Return the [X, Y] coordinate for the center point of the cell that contains the specified text.  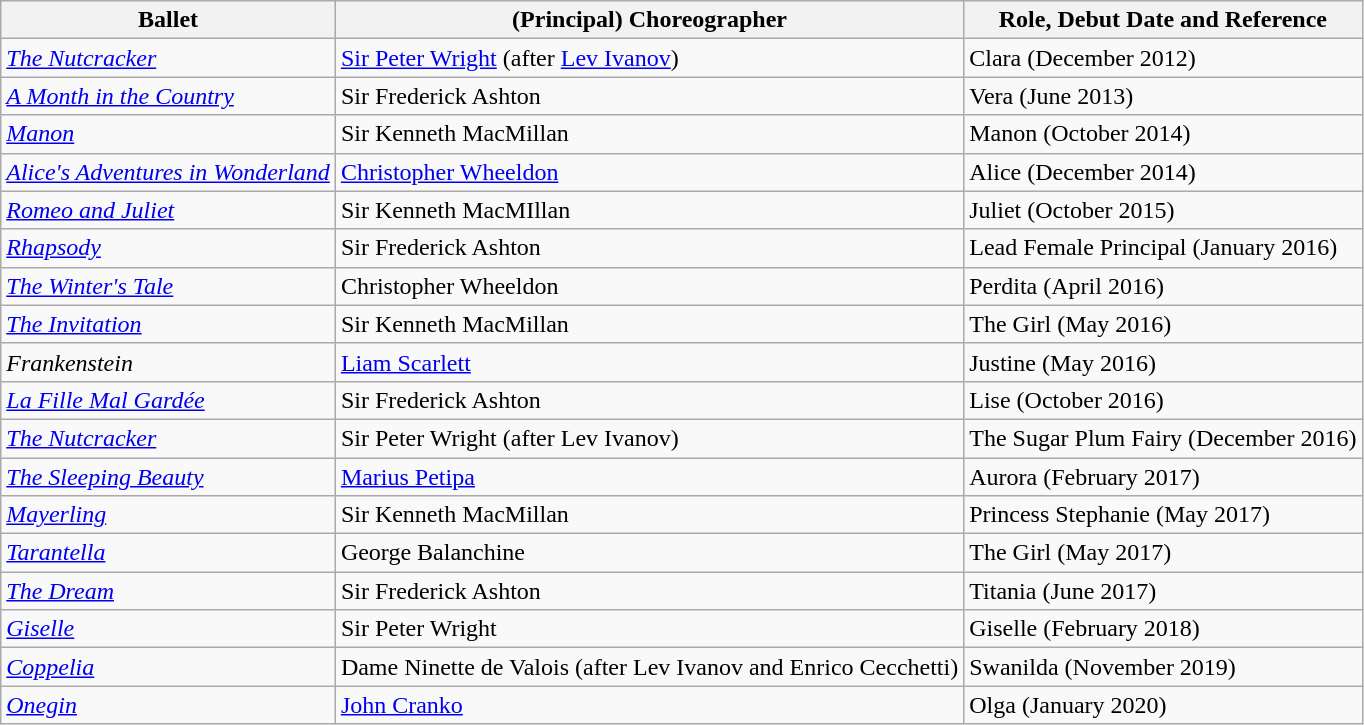
Giselle [168, 629]
The Girl (May 2016) [1163, 324]
Giselle (February 2018) [1163, 629]
The Sugar Plum Fairy (December 2016) [1163, 438]
Onegin [168, 705]
George Balanchine [649, 553]
Liam Scarlett [649, 362]
Clara (December 2012) [1163, 58]
Coppelia [168, 667]
Role, Debut Date and Reference [1163, 20]
Lise (October 2016) [1163, 400]
Alice's Adventures in Wonderland [168, 172]
Lead Female Principal (January 2016) [1163, 248]
Justine (May 2016) [1163, 362]
Tarantella [168, 553]
Mayerling [168, 515]
The Dream [168, 591]
The Sleeping Beauty [168, 477]
Frankenstein [168, 362]
The Invitation [168, 324]
John Cranko [649, 705]
Manon [168, 134]
(Principal) Choreographer [649, 20]
La Fille Mal Gardée [168, 400]
Olga (January 2020) [1163, 705]
The Winter's Tale [168, 286]
Dame Ninette de Valois (after Lev Ivanov and Enrico Cecchetti) [649, 667]
The Girl (May 2017) [1163, 553]
Ballet [168, 20]
Juliet (October 2015) [1163, 210]
Manon (October 2014) [1163, 134]
Alice (December 2014) [1163, 172]
Swanilda (November 2019) [1163, 667]
Romeo and Juliet [168, 210]
Sir Peter Wright [649, 629]
A Month in the Country [168, 96]
Marius Petipa [649, 477]
Aurora (February 2017) [1163, 477]
Titania (June 2017) [1163, 591]
Perdita (April 2016) [1163, 286]
Sir Kenneth MacMIllan [649, 210]
Vera (June 2013) [1163, 96]
Rhapsody [168, 248]
Princess Stephanie (May 2017) [1163, 515]
